Determine the (X, Y) coordinate at the center of the cell enclosing the given text.  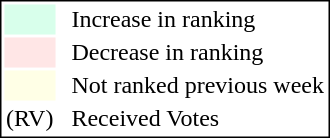
Received Votes (198, 119)
Increase in ranking (198, 19)
Not ranked previous week (198, 85)
Decrease in ranking (198, 53)
(RV) (29, 119)
